Capture the cell that displays the provided text and extract its (X, Y) central coordinate. 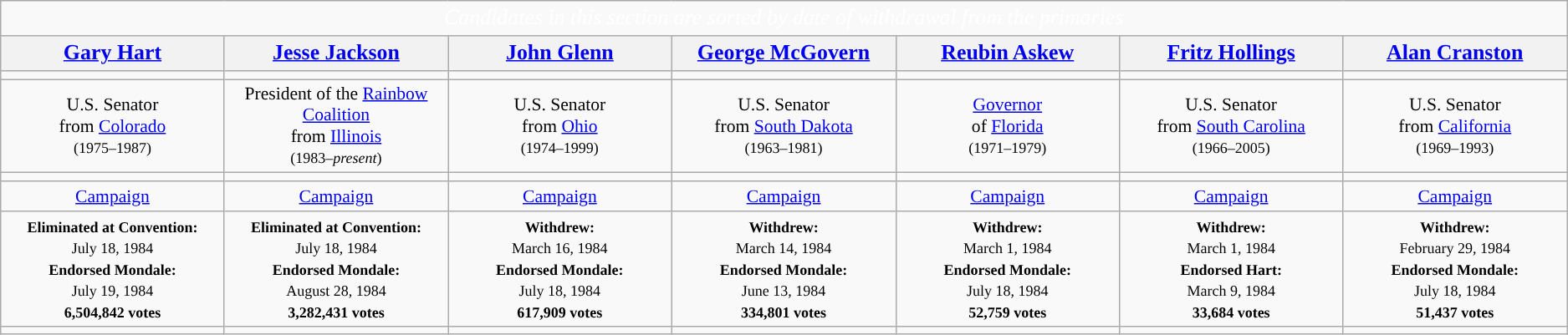
Jesse Jackson (336, 53)
U.S. Senatorfrom California(1969–1993) (1455, 126)
Withdrew:February 29, 1984Endorsed Mondale:July 18, 198451,437 votes (1455, 269)
Candidates in this section are sorted by date of withdrawal from the primaries (784, 18)
George McGovern (784, 53)
Alan Cranston (1455, 53)
Eliminated at Convention:July 18, 1984Endorsed Mondale:August 28, 19843,282,431 votes (336, 269)
Governorof Florida(1971–1979) (1007, 126)
Reubin Askew (1007, 53)
U.S. Senatorfrom Ohio(1974–1999) (560, 126)
U.S. Senatorfrom South Carolina(1966–2005) (1231, 126)
Withdrew:March 1, 1984Endorsed Hart:March 9, 198433,684 votes (1231, 269)
Withdrew:March 14, 1984Endorsed Mondale:June 13, 1984334,801 votes (784, 269)
U.S. Senatorfrom Colorado(1975–1987) (112, 126)
Withdrew:March 1, 1984Endorsed Mondale:July 18, 198452,759 votes (1007, 269)
Withdrew:March 16, 1984Endorsed Mondale:July 18, 1984617,909 votes (560, 269)
Eliminated at Convention:July 18, 1984Endorsed Mondale:July 19, 19846,504,842 votes (112, 269)
Fritz Hollings (1231, 53)
John Glenn (560, 53)
Gary Hart (112, 53)
U.S. Senatorfrom South Dakota(1963–1981) (784, 126)
President of the Rainbow Coalitionfrom Illinois (1983–present) (336, 126)
